Determine the [x, y] coordinate at the center of the cell enclosing the given text.  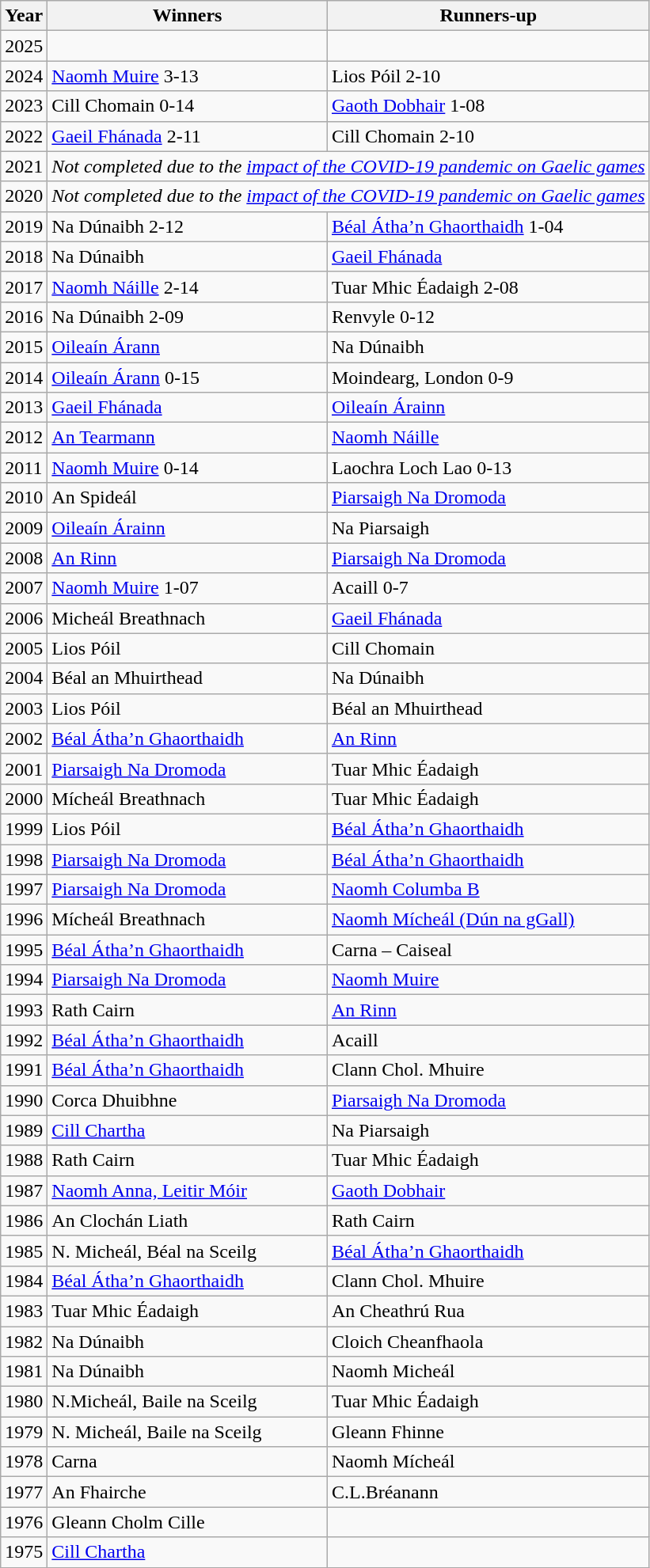
Cill Chomain 2-10 [488, 136]
Renvyle 0-12 [488, 317]
Carna [188, 1462]
Naomh Muire 3-13 [188, 76]
Naomh Muire 0-14 [188, 468]
Carna – Caiseal [488, 950]
1994 [24, 980]
An Cheathrú Rua [488, 1311]
2020 [24, 196]
1977 [24, 1492]
1989 [24, 1130]
Naomh Anna, Leitir Móir [188, 1190]
Oileaín Árann 0-15 [188, 378]
1996 [24, 920]
C.L.Bréanann [488, 1492]
2002 [24, 738]
Runners-up [488, 16]
1991 [24, 1070]
2021 [24, 166]
1981 [24, 1372]
Naomh Columba B [488, 890]
2018 [24, 256]
Cloich Cheanfhaola [488, 1342]
2024 [24, 76]
Na Dúnaibh 2-12 [188, 226]
Gleann Cholm Cille [188, 1522]
1995 [24, 950]
Winners [188, 16]
An Fhairche [188, 1492]
1997 [24, 890]
2005 [24, 648]
2004 [24, 678]
2008 [24, 558]
1986 [24, 1221]
Tuar Mhic Éadaigh 2-08 [488, 287]
1980 [24, 1402]
Gaoth Dobhair [488, 1190]
2022 [24, 136]
Gleann Fhinne [488, 1432]
Oileaín Árann [188, 347]
An Spideál [188, 498]
N. Micheál, Baile na Sceilg [188, 1432]
1999 [24, 829]
2000 [24, 799]
Cill Chomain 0-14 [188, 106]
1976 [24, 1522]
Micheál Breathnach [188, 618]
Cill Chomain [488, 648]
Laochra Loch Lao 0-13 [488, 468]
2007 [24, 588]
N. Micheál, Béal na Sceilg [188, 1251]
2001 [24, 769]
1988 [24, 1160]
1990 [24, 1100]
1982 [24, 1342]
Naomh Náille 2-14 [188, 287]
Corca Dhuibhne [188, 1100]
Year [24, 16]
Naomh Muire 1-07 [188, 588]
Moindearg, London 0-9 [488, 378]
Acaill [488, 1040]
2014 [24, 378]
2010 [24, 498]
1983 [24, 1311]
2017 [24, 287]
1979 [24, 1432]
2011 [24, 468]
1987 [24, 1190]
1993 [24, 1010]
Gaeil Fhánada 2-11 [188, 136]
1992 [24, 1040]
2019 [24, 226]
2016 [24, 317]
1985 [24, 1251]
2012 [24, 438]
N.Micheál, Baile na Sceilg [188, 1402]
An Clochán Liath [188, 1221]
Naomh Mícheál [488, 1462]
1984 [24, 1281]
2003 [24, 708]
Na Dúnaibh 2-09 [188, 317]
2006 [24, 618]
2025 [24, 46]
2023 [24, 106]
1975 [24, 1552]
1978 [24, 1462]
Lios Póil 2-10 [488, 76]
An Tearmann [188, 438]
2013 [24, 408]
2015 [24, 347]
1998 [24, 859]
Naomh Micheál [488, 1372]
Naomh Mícheál (Dún na gGall) [488, 920]
Gaoth Dobhair 1-08 [488, 106]
Naomh Náille [488, 438]
Naomh Muire [488, 980]
2009 [24, 528]
Béal Átha’n Ghaorthaidh 1-04 [488, 226]
Acaill 0-7 [488, 588]
